Return (x, y) of the center of cell containing provided text 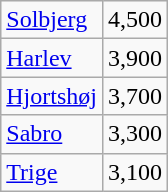
Solbjerg (52, 20)
3,300 (134, 134)
Harlev (52, 58)
3,700 (134, 96)
Sabro (52, 134)
Trige (52, 172)
3,900 (134, 58)
3,100 (134, 172)
4,500 (134, 20)
Hjortshøj (52, 96)
